Scan for the cell matching the given text and deliver its (X, Y) coordinate at center. 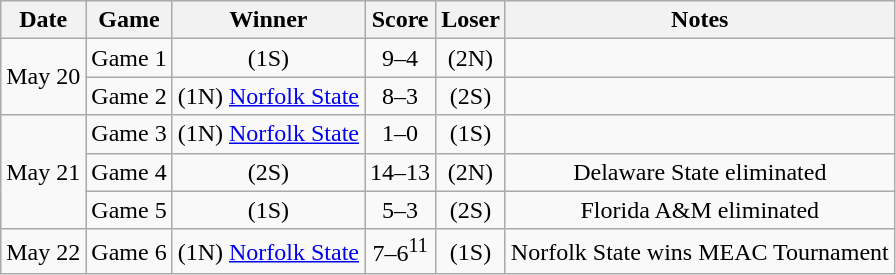
Game 4 (129, 172)
May 21 (44, 172)
14–13 (400, 172)
May 22 (44, 252)
May 20 (44, 77)
Game 2 (129, 96)
Date (44, 20)
Delaware State eliminated (700, 172)
Score (400, 20)
Loser (471, 20)
Notes (700, 20)
Game 5 (129, 210)
Florida A&M eliminated (700, 210)
9–4 (400, 58)
Norfolk State wins MEAC Tournament (700, 252)
Winner (268, 20)
Game 6 (129, 252)
7–611 (400, 252)
Game 3 (129, 134)
Game 1 (129, 58)
5–3 (400, 210)
1–0 (400, 134)
8–3 (400, 96)
Game (129, 20)
